Scan for the cell matching the given text and deliver its [X, Y] coordinate at center. 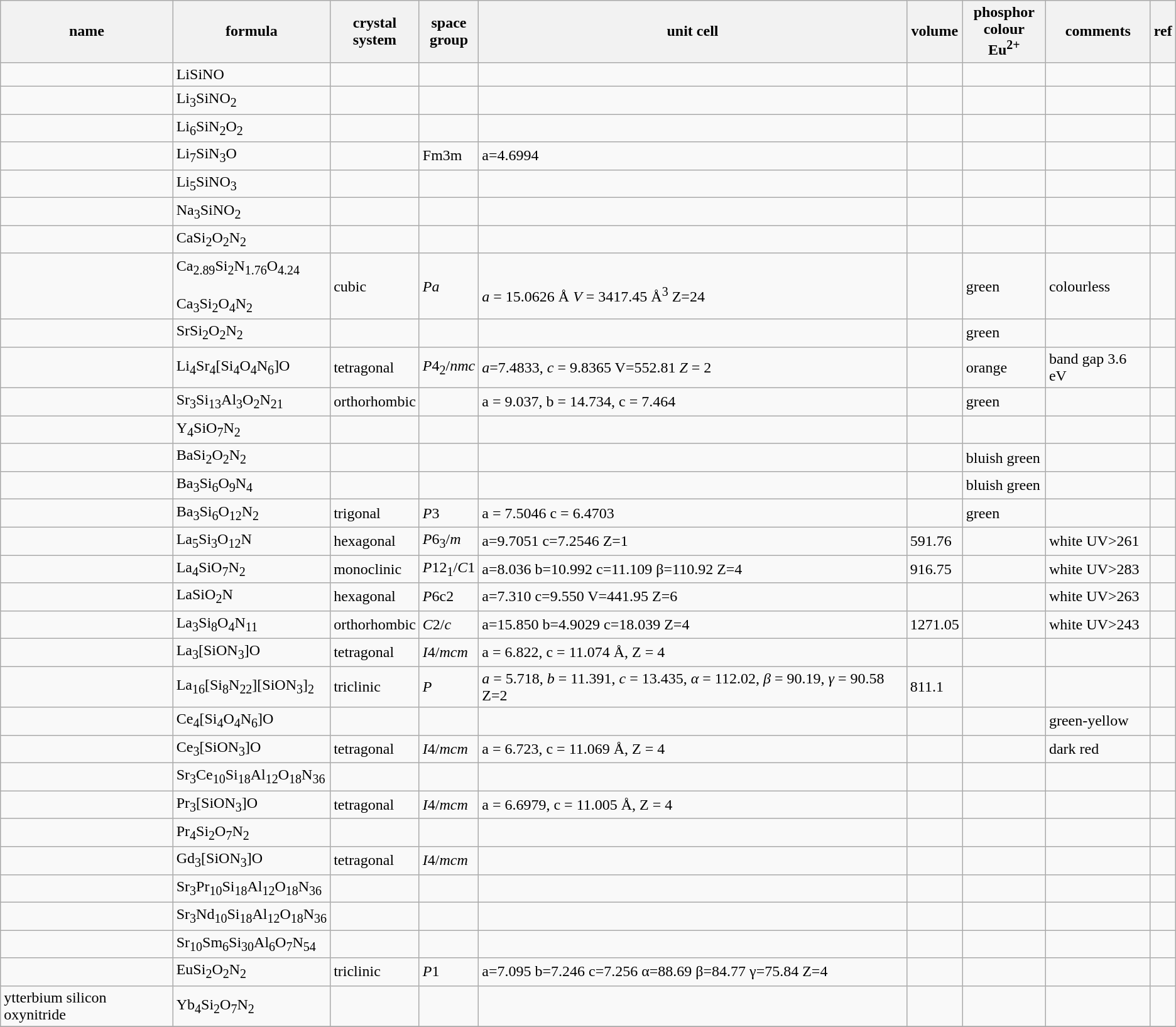
Sr3Si13Al3O2N21 [251, 401]
Y4SiO7N2 [251, 430]
white UV>263 [1098, 597]
a = 15.0626 Å V = 3417.45 Å3 Z=24 [693, 286]
a=7.4833, c = 9.8365 V=552.81 Z = 2 [693, 367]
phosphorcolour Eu2+ [1004, 31]
Ce4[Si4O4N6]O [251, 721]
ref [1163, 31]
CaSi2O2N2 [251, 239]
Li6SiN2O2 [251, 128]
spacegroup [449, 31]
green-yellow [1098, 721]
591.76 [935, 541]
orange [1004, 367]
Ca2.89Si2N1.76O4.24Ca3Si2O4N2 [251, 286]
a = 6.6979, c = 11.005 Å, Z = 4 [693, 805]
1271.05 [935, 624]
Ce3[SiON3]O [251, 749]
a = 5.718, b = 11.391, c = 13.435, α = 112.02, β = 90.19, γ = 90.58 Z=2 [693, 687]
white UV>243 [1098, 624]
P3 [449, 513]
P6c2 [449, 597]
colourless [1098, 286]
ytterbium silicon oxynitride [87, 1006]
EuSi2O2N2 [251, 972]
Sr3Pr10Si18Al12O18N36 [251, 888]
La3[SiON3]O [251, 653]
trigonal [375, 513]
SrSi2O2N2 [251, 333]
LaSiO2N [251, 597]
Gd3[SiON3]O [251, 861]
La3Si8O4N11 [251, 624]
La4SiO7N2 [251, 569]
La16[Si8N22][SiON3]2 [251, 687]
P42/nmc [449, 367]
a = 6.723, c = 11.069 Å, Z = 4 [693, 749]
cubic [375, 286]
Li7SiN3O [251, 156]
a=7.310 c=9.550 V=441.95 Z=6 [693, 597]
C2/c [449, 624]
Na3SiNO2 [251, 212]
volume [935, 31]
unit cell [693, 31]
Sr3Ce10Si18Al12O18N36 [251, 777]
Sr10Sm6Si30Al6O7N54 [251, 944]
916.75 [935, 569]
a = 6.822, c = 11.074 Å, Z = 4 [693, 653]
Ba3Si6O12N2 [251, 513]
P1 [449, 972]
a=9.7051 c=7.2546 Z=1 [693, 541]
white UV>283 [1098, 569]
a = 7.5046 c = 6.4703 [693, 513]
LiSiNO [251, 74]
P [449, 687]
comments [1098, 31]
Pr3[SiON3]O [251, 805]
white UV>261 [1098, 541]
monoclinic [375, 569]
Li5SiNO3 [251, 183]
a=8.036 b=10.992 c=11.109 β=110.92 Z=4 [693, 569]
name [87, 31]
P63/m [449, 541]
dark red [1098, 749]
811.1 [935, 687]
Sr3Nd10Si18Al12O18N36 [251, 916]
crystalsystem [375, 31]
Ba3Si6O9N4 [251, 485]
a=7.095 b=7.246 c=7.256 α=88.69 β=84.77 γ=75.84 Z=4 [693, 972]
P121/C1 [449, 569]
a = 9.037, b = 14.734, c = 7.464 [693, 401]
Pr4Si2O7N2 [251, 832]
Li4Sr4[Si4O4N6]O [251, 367]
band gap 3.6 eV [1098, 367]
Li3SiNO2 [251, 100]
a=15.850 b=4.9029 c=18.039 Z=4 [693, 624]
formula [251, 31]
Fm3m [449, 156]
La5Si3O12N [251, 541]
Yb4Si2O7N2 [251, 1006]
Pa [449, 286]
BaSi2O2N2 [251, 457]
a=4.6994 [693, 156]
